Search for the cell housing the specified text and yield its (X, Y) center coordinate. 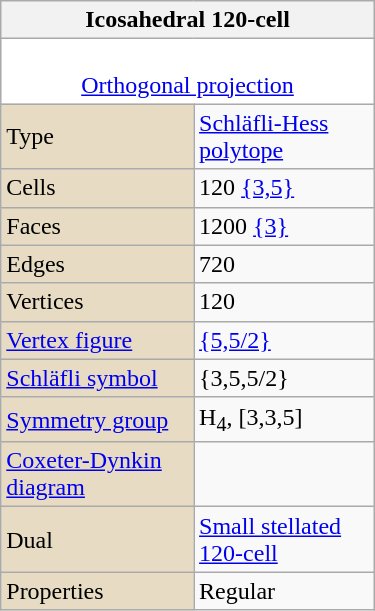
Cells (98, 188)
Orthogonal projection (188, 72)
120 {3,5} (284, 188)
120 (284, 302)
720 (284, 264)
H4, [3,3,5] (284, 419)
Schläfli-Hess polytope (284, 136)
Type (98, 136)
Small stellated 120-cell (284, 540)
Coxeter-Dynkin diagram (98, 474)
Icosahedral 120-cell (188, 20)
Schläfli symbol (98, 378)
Regular (284, 591)
1200 {3} (284, 226)
{3,5,5/2} (284, 378)
Vertices (98, 302)
Faces (98, 226)
Symmetry group (98, 419)
Properties (98, 591)
{5,5/2} (284, 340)
Edges (98, 264)
Vertex figure (98, 340)
Dual (98, 540)
